Extract the (X, Y) coordinate from the center of the cell holding the provided text.  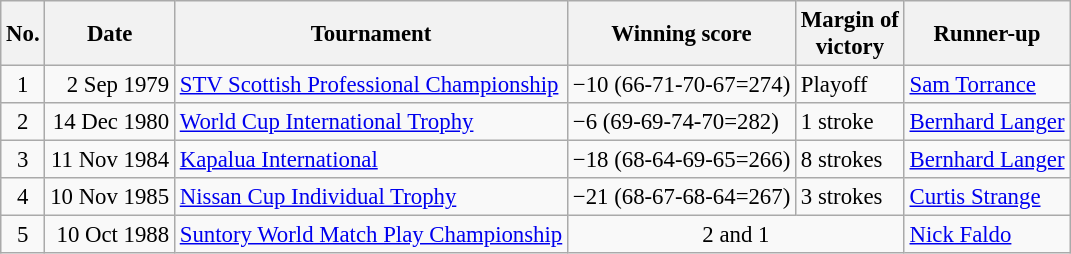
World Cup International Trophy (370, 122)
Kapalua International (370, 160)
2 (23, 122)
−10 (66-71-70-67=274) (682, 85)
3 strokes (850, 197)
1 stroke (850, 122)
Runner-up (987, 34)
No. (23, 34)
Playoff (850, 85)
2 and 1 (736, 235)
3 (23, 160)
4 (23, 197)
14 Dec 1980 (110, 122)
Curtis Strange (987, 197)
−21 (68-67-68-64=267) (682, 197)
−18 (68-64-69-65=266) (682, 160)
Suntory World Match Play Championship (370, 235)
10 Oct 1988 (110, 235)
2 Sep 1979 (110, 85)
8 strokes (850, 160)
Margin ofvictory (850, 34)
Winning score (682, 34)
Tournament (370, 34)
1 (23, 85)
STV Scottish Professional Championship (370, 85)
11 Nov 1984 (110, 160)
−6 (69-69-74-70=282) (682, 122)
5 (23, 235)
Sam Torrance (987, 85)
10 Nov 1985 (110, 197)
Nissan Cup Individual Trophy (370, 197)
Date (110, 34)
Nick Faldo (987, 235)
